Return [X, Y] of the center of cell containing provided text 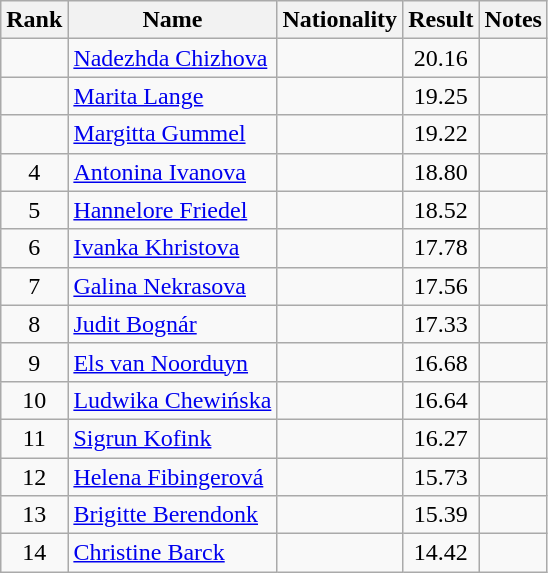
15.73 [441, 477]
6 [34, 248]
Brigitte Berendonk [172, 515]
Nationality [340, 20]
18.52 [441, 210]
16.64 [441, 400]
11 [34, 438]
12 [34, 477]
7 [34, 286]
5 [34, 210]
16.68 [441, 362]
Ivanka Khristova [172, 248]
16.27 [441, 438]
Christine Barck [172, 553]
4 [34, 172]
Notes [513, 20]
Sigrun Kofink [172, 438]
20.16 [441, 58]
Margitta Gummel [172, 134]
Name [172, 20]
Rank [34, 20]
Ludwika Chewińska [172, 400]
Antonina Ivanova [172, 172]
Nadezhda Chizhova [172, 58]
17.78 [441, 248]
19.22 [441, 134]
18.80 [441, 172]
10 [34, 400]
14.42 [441, 553]
17.56 [441, 286]
Result [441, 20]
8 [34, 324]
Judit Bognár [172, 324]
Helena Fibingerová [172, 477]
13 [34, 515]
19.25 [441, 96]
15.39 [441, 515]
17.33 [441, 324]
14 [34, 553]
Galina Nekrasova [172, 286]
Els van Noorduyn [172, 362]
Hannelore Friedel [172, 210]
Marita Lange [172, 96]
9 [34, 362]
